Return (X, Y) of the center of cell containing provided text 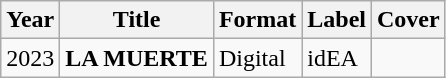
Year (30, 20)
Label (337, 20)
Digital (257, 58)
2023 (30, 58)
LA MUERTE (137, 58)
Cover (409, 20)
Format (257, 20)
Title (137, 20)
idEA (337, 58)
